Locate the cell with the specified text and output its (X, Y) center coordinate. 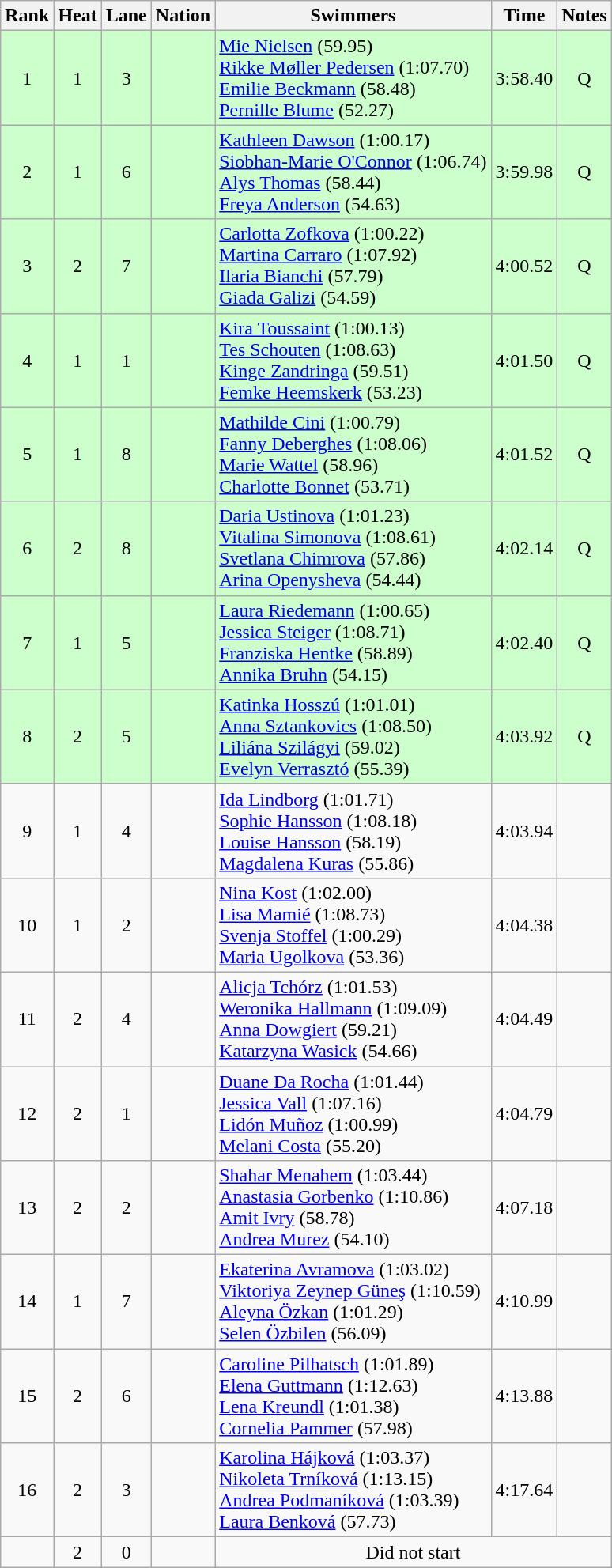
4:02.14 (524, 549)
4:10.99 (524, 1302)
Alicja Tchórz (1:01.53)Weronika Hallmann (1:09.09)Anna Dowgiert (59.21)Katarzyna Wasick (54.66) (353, 1018)
Rank (27, 16)
Kathleen Dawson (1:00.17)Siobhan-Marie O'Connor (1:06.74)Alys Thomas (58.44)Freya Anderson (54.63) (353, 172)
4:04.38 (524, 925)
Daria Ustinova (1:01.23)Vitalina Simonova (1:08.61)Svetlana Chimrova (57.86)Arina Openysheva (54.44) (353, 549)
4:03.94 (524, 830)
3:58.40 (524, 77)
4:01.52 (524, 454)
15 (27, 1396)
Nina Kost (1:02.00)Lisa Mamié (1:08.73)Svenja Stoffel (1:00.29)Maria Ugolkova (53.36) (353, 925)
Kira Toussaint (1:00.13)Tes Schouten (1:08.63)Kinge Zandringa (59.51)Femke Heemskerk (53.23) (353, 361)
Karolina Hájková (1:03.37)Nikoleta Trníková (1:13.15)Andrea Podmaníková (1:03.39)Laura Benková (57.73) (353, 1490)
4:02.40 (524, 642)
4:04.79 (524, 1113)
13 (27, 1208)
4:13.88 (524, 1396)
Shahar Menahem (1:03.44)Anastasia Gorbenko (1:10.86)Amit Ivry (58.78)Andrea Murez (54.10) (353, 1208)
Mathilde Cini (1:00.79)Fanny Deberghes (1:08.06)Marie Wattel (58.96)Charlotte Bonnet (53.71) (353, 454)
Nation (183, 16)
0 (127, 1552)
4:03.92 (524, 737)
9 (27, 830)
4:00.52 (524, 266)
4:01.50 (524, 361)
Time (524, 16)
Mie Nielsen (59.95)Rikke Møller Pedersen (1:07.70)Emilie Beckmann (58.48)Pernille Blume (52.27) (353, 77)
Caroline Pilhatsch (1:01.89)Elena Guttmann (1:12.63)Lena Kreundl (1:01.38)Cornelia Pammer (57.98) (353, 1396)
4:07.18 (524, 1208)
16 (27, 1490)
Heat (77, 16)
Duane Da Rocha (1:01.44)Jessica Vall (1:07.16)Lidón Muñoz (1:00.99)Melani Costa (55.20) (353, 1113)
Lane (127, 16)
Katinka Hosszú (1:01.01)Anna Sztankovics (1:08.50)Liliána Szilágyi (59.02)Evelyn Verrasztó (55.39) (353, 737)
Notes (584, 16)
Ida Lindborg (1:01.71)Sophie Hansson (1:08.18)Louise Hansson (58.19)Magdalena Kuras (55.86) (353, 830)
11 (27, 1018)
3:59.98 (524, 172)
Carlotta Zofkova (1:00.22)Martina Carraro (1:07.92)Ilaria Bianchi (57.79)Giada Galizi (54.59) (353, 266)
Laura Riedemann (1:00.65)Jessica Steiger (1:08.71)Franziska Hentke (58.89)Annika Bruhn (54.15) (353, 642)
Swimmers (353, 16)
Ekaterina Avramova (1:03.02)Viktoriya Zeynep Güneş (1:10.59)Aleyna Özkan (1:01.29)Selen Özbilen (56.09) (353, 1302)
12 (27, 1113)
4:17.64 (524, 1490)
14 (27, 1302)
Did not start (413, 1552)
10 (27, 925)
4:04.49 (524, 1018)
